Search for the cell housing the specified text and yield its [x, y] center coordinate. 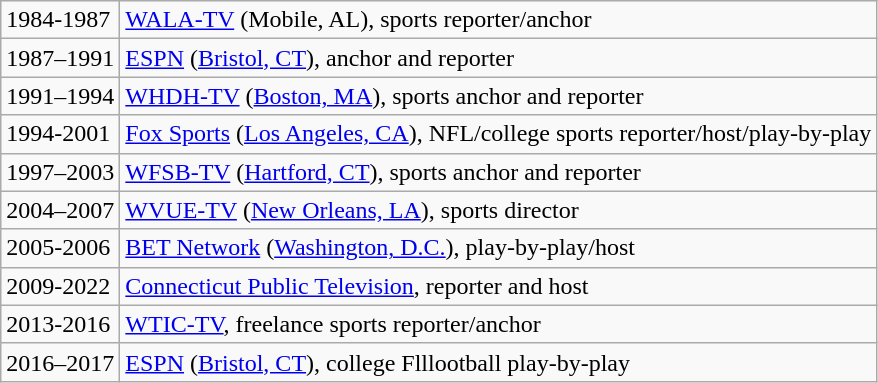
WVUE-TV (New Orleans, LA), sports director [498, 210]
ESPN (Bristol, CT), college Flllootball play-by-play [498, 362]
1987–1991 [60, 58]
2005-2006 [60, 248]
2016–2017 [60, 362]
Fox Sports (Los Angeles, CA), NFL/college sports reporter/host/play-by-play [498, 134]
Connecticut Public Television, reporter and host [498, 286]
1997–2003 [60, 172]
1991–1994 [60, 96]
2013-2016 [60, 324]
WTIC-TV, freelance sports reporter/anchor [498, 324]
2009-2022 [60, 286]
BET Network (Washington, D.C.), play-by-play/host [498, 248]
1984-1987 [60, 20]
ESPN (Bristol, CT), anchor and reporter [498, 58]
WFSB-TV (Hartford, CT), sports anchor and reporter [498, 172]
WALA-TV (Mobile, AL), sports reporter/anchor [498, 20]
2004–2007 [60, 210]
1994-2001 [60, 134]
WHDH-TV (Boston, MA), sports anchor and reporter [498, 96]
